Return [X, Y] of the center of cell containing provided text 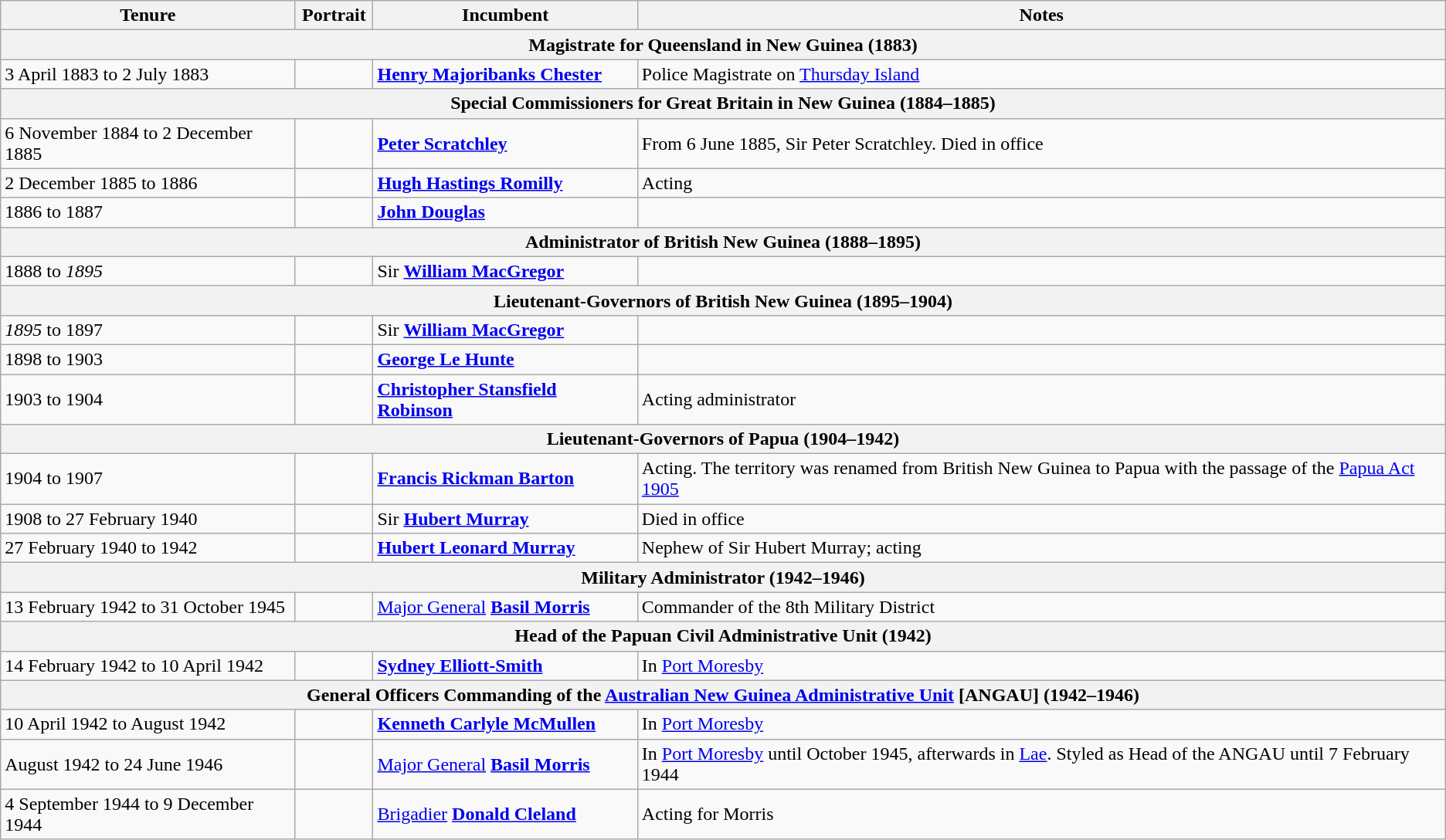
1888 to 1895 [148, 271]
Acting for Morris [1041, 814]
10 April 1942 to August 1942 [148, 724]
Died in office [1041, 519]
Kenneth Carlyle McMullen [505, 724]
1886 to 1887 [148, 212]
1903 to 1904 [148, 398]
4 September 1944 to 9 December 1944 [148, 814]
Henry Majoribanks Chester [505, 74]
Police Magistrate on Thursday Island [1041, 74]
Tenure [148, 15]
14 February 1942 to 10 April 1942 [148, 666]
Administrator of British New Guinea (1888–1895) [723, 242]
1904 to 1907 [148, 479]
Francis Rickman Barton [505, 479]
Head of the Papuan Civil Administrative Unit (1942) [723, 636]
Brigadier Donald Cleland [505, 814]
General Officers Commanding of the Australian New Guinea Administrative Unit [ANGAU] (1942–1946) [723, 695]
In Port Moresby until October 1945, afterwards in Lae. Styled as Head of the ANGAU until 7 February 1944 [1041, 764]
1895 to 1897 [148, 330]
John Douglas [505, 212]
Peter Scratchley [505, 144]
1898 to 1903 [148, 359]
Notes [1041, 15]
3 April 1883 to 2 July 1883 [148, 74]
Lieutenant-Governors of British New Guinea (1895–1904) [723, 300]
From 6 June 1885, Sir Peter Scratchley. Died in office [1041, 144]
Sydney Elliott-Smith [505, 666]
Nephew of Sir Hubert Murray; acting [1041, 548]
Commander of the 8th Military District [1041, 607]
27 February 1940 to 1942 [148, 548]
August 1942 to 24 June 1946 [148, 764]
Hubert Leonard Murray [505, 548]
Sir Hubert Murray [505, 519]
Christopher Stansfield Robinson [505, 398]
Special Commissioners for Great Britain in New Guinea (1884–1885) [723, 103]
Hugh Hastings Romilly [505, 183]
Incumbent [505, 15]
Magistrate for Queensland in New Guinea (1883) [723, 45]
13 February 1942 to 31 October 1945 [148, 607]
2 December 1885 to 1886 [148, 183]
Portrait [334, 15]
Lieutenant-Governors of Papua (1904–1942) [723, 439]
Acting. The territory was renamed from British New Guinea to Papua with the passage of the Papua Act 1905 [1041, 479]
1908 to 27 February 1940 [148, 519]
Military Administrator (1942–1946) [723, 577]
George Le Hunte [505, 359]
Acting [1041, 183]
Acting administrator [1041, 398]
6 November 1884 to 2 December 1885 [148, 144]
